Search for the cell housing the specified text and yield its (X, Y) center coordinate. 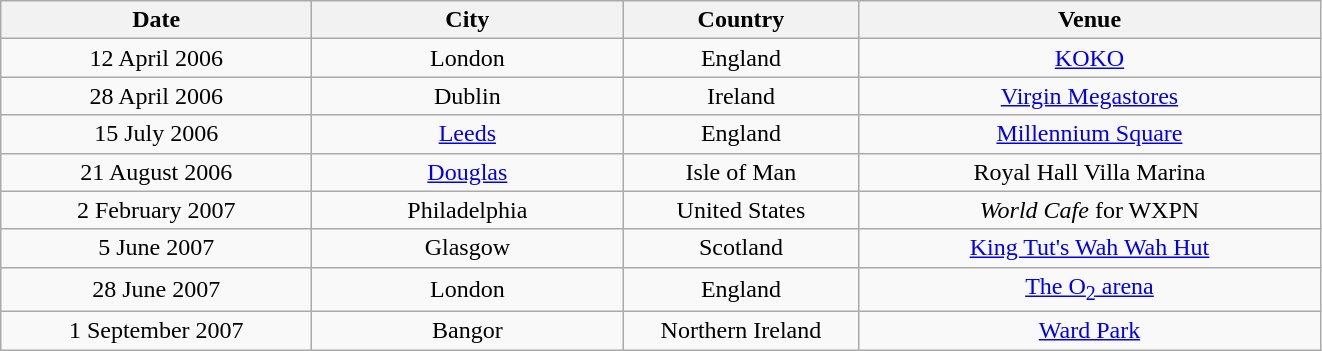
Ireland (741, 96)
Scotland (741, 248)
Philadelphia (468, 210)
21 August 2006 (156, 172)
28 June 2007 (156, 289)
28 April 2006 (156, 96)
Leeds (468, 134)
Bangor (468, 331)
15 July 2006 (156, 134)
Venue (1090, 20)
Northern Ireland (741, 331)
Royal Hall Villa Marina (1090, 172)
Dublin (468, 96)
Douglas (468, 172)
Isle of Man (741, 172)
King Tut's Wah Wah Hut (1090, 248)
12 April 2006 (156, 58)
Glasgow (468, 248)
United States (741, 210)
Date (156, 20)
The O2 arena (1090, 289)
5 June 2007 (156, 248)
World Cafe for WXPN (1090, 210)
City (468, 20)
Virgin Megastores (1090, 96)
1 September 2007 (156, 331)
Ward Park (1090, 331)
Country (741, 20)
Millennium Square (1090, 134)
KOKO (1090, 58)
2 February 2007 (156, 210)
